Capture the cell that displays the provided text and extract its (x, y) central coordinate. 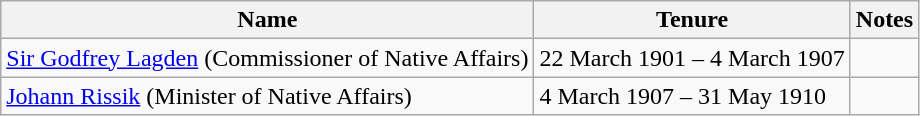
Sir Godfrey Lagden (Commissioner of Native Affairs) (268, 58)
22 March 1901 – 4 March 1907 (692, 58)
4 March 1907 – 31 May 1910 (692, 96)
Notes (884, 20)
Name (268, 20)
Tenure (692, 20)
Johann Rissik (Minister of Native Affairs) (268, 96)
